Return (x, y) of the center of cell containing provided text 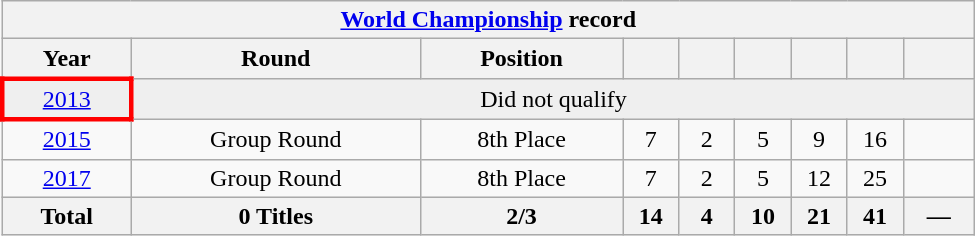
14 (651, 216)
2/3 (521, 216)
Did not qualify (552, 98)
Total (66, 216)
Round (276, 59)
2015 (66, 139)
World Championship record (488, 20)
21 (819, 216)
Year (66, 59)
4 (707, 216)
12 (819, 178)
10 (763, 216)
2017 (66, 178)
9 (819, 139)
25 (875, 178)
Position (521, 59)
41 (875, 216)
0 Titles (276, 216)
— (938, 216)
2013 (66, 98)
16 (875, 139)
